Scan for the cell matching the given text and deliver its [x, y] coordinate at center. 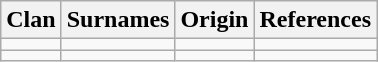
Origin [214, 20]
References [316, 20]
Clan [31, 20]
Surnames [118, 20]
